Return the (x, y) coordinate for the center point of the cell that contains the specified text.  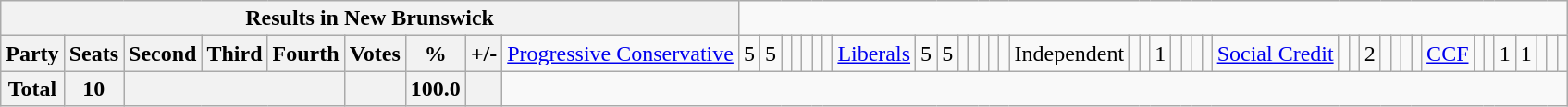
Fourth (305, 53)
Total (32, 89)
10 (93, 89)
2 (1369, 53)
Independent (1069, 53)
Seats (93, 53)
Second (163, 53)
+/- (483, 53)
% (435, 53)
100.0 (435, 89)
CCF (1448, 53)
Progressive Conservative (621, 53)
Results in New Brunswick (370, 18)
Liberals (874, 53)
Third (235, 53)
Party (32, 53)
Social Credit (1275, 53)
Votes (375, 53)
